From the cell containing the given text, extract its center point as (x, y) coordinate. 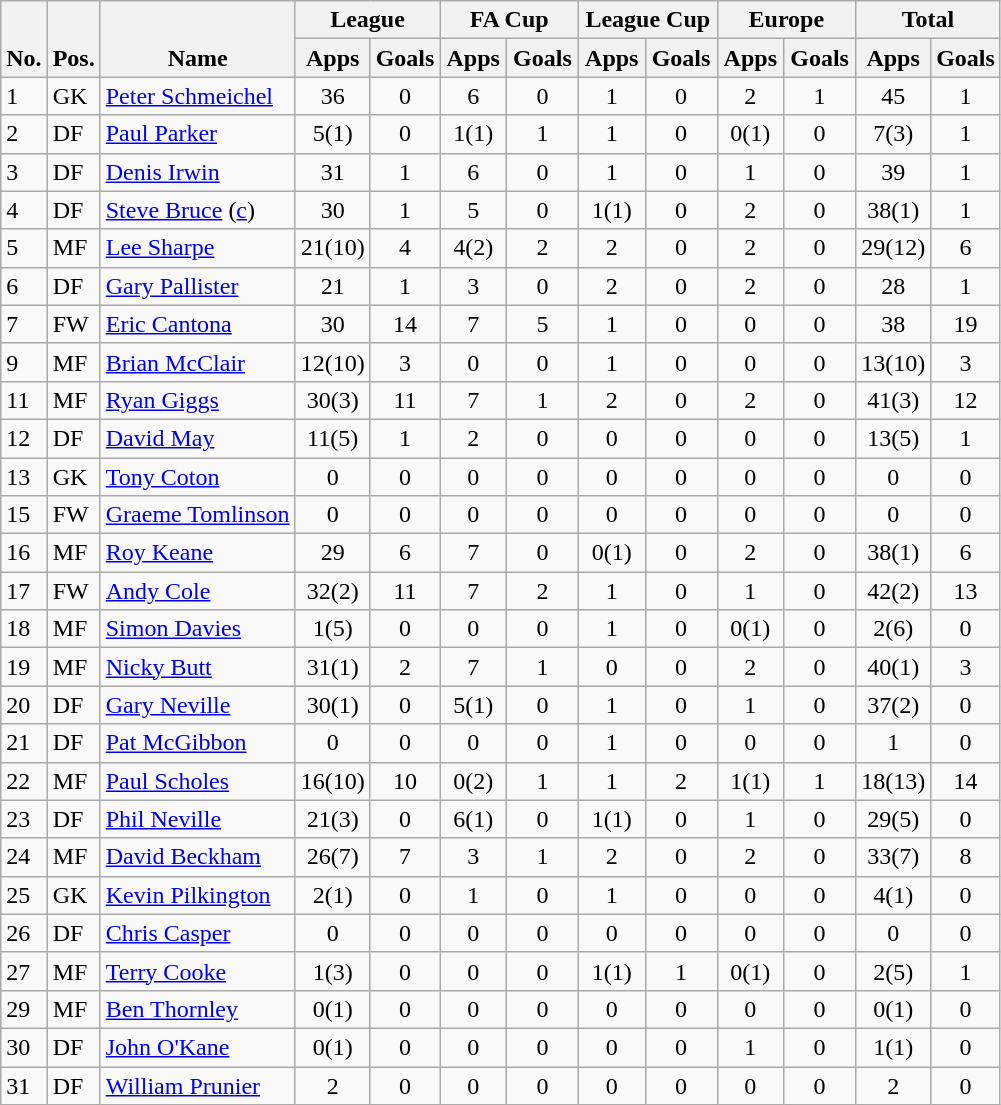
45 (894, 96)
16(10) (332, 781)
Paul Parker (198, 134)
League (368, 20)
2(5) (894, 971)
36 (332, 96)
27 (24, 971)
Name (198, 39)
32(2) (332, 591)
Nicky Butt (198, 667)
29(5) (894, 819)
26 (24, 933)
11(5) (332, 438)
10 (405, 781)
Pos. (74, 39)
21(3) (332, 819)
Europe (786, 20)
1(3) (332, 971)
League Cup (648, 20)
Kevin Pilkington (198, 895)
18(13) (894, 781)
Phil Neville (198, 819)
No. (24, 39)
Simon Davies (198, 629)
2(1) (332, 895)
29(12) (894, 248)
20 (24, 705)
30(3) (332, 400)
23 (24, 819)
John O'Kane (198, 1047)
Roy Keane (198, 553)
37(2) (894, 705)
33(7) (894, 857)
David May (198, 438)
Chris Casper (198, 933)
13(5) (894, 438)
7(3) (894, 134)
42(2) (894, 591)
Denis Irwin (198, 172)
12(10) (332, 362)
8 (966, 857)
Andy Cole (198, 591)
Tony Coton (198, 477)
Total (928, 20)
William Prunier (198, 1085)
FA Cup (510, 20)
2(6) (894, 629)
41(3) (894, 400)
28 (894, 286)
24 (24, 857)
4(2) (474, 248)
David Beckham (198, 857)
38 (894, 324)
Ryan Giggs (198, 400)
Gary Pallister (198, 286)
Gary Neville (198, 705)
31(1) (332, 667)
26(7) (332, 857)
0(2) (474, 781)
25 (24, 895)
39 (894, 172)
Pat McGibbon (198, 743)
13(10) (894, 362)
Steve Bruce (c) (198, 210)
Paul Scholes (198, 781)
15 (24, 515)
30(1) (332, 705)
Terry Cooke (198, 971)
22 (24, 781)
Graeme Tomlinson (198, 515)
Ben Thornley (198, 1009)
6(1) (474, 819)
16 (24, 553)
18 (24, 629)
17 (24, 591)
Peter Schmeichel (198, 96)
Eric Cantona (198, 324)
1(5) (332, 629)
9 (24, 362)
Brian McClair (198, 362)
4(1) (894, 895)
Lee Sharpe (198, 248)
21(10) (332, 248)
40(1) (894, 667)
